Determine the (X, Y) coordinate at the center of the cell enclosing the given text.  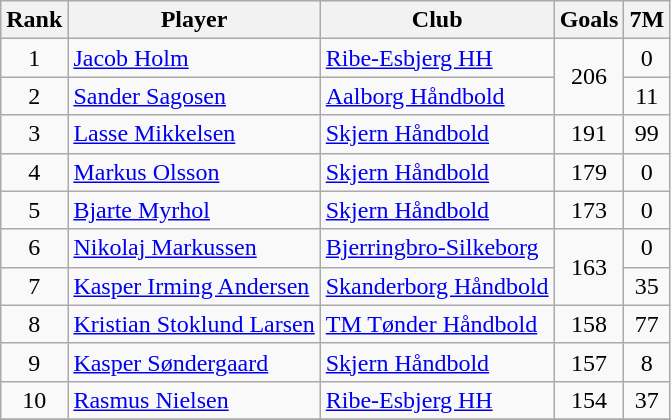
158 (589, 324)
Kasper Irming Andersen (194, 286)
35 (647, 286)
Bjarte Myrhol (194, 210)
191 (589, 134)
99 (647, 134)
7M (647, 20)
1 (34, 58)
Sander Sagosen (194, 96)
77 (647, 324)
Nikolaj Markussen (194, 248)
37 (647, 400)
154 (589, 400)
Kasper Søndergaard (194, 362)
Rasmus Nielsen (194, 400)
Aalborg Håndbold (437, 96)
9 (34, 362)
157 (589, 362)
163 (589, 267)
11 (647, 96)
Markus Olsson (194, 172)
5 (34, 210)
10 (34, 400)
Kristian Stoklund Larsen (194, 324)
Goals (589, 20)
Player (194, 20)
179 (589, 172)
Bjerringbro-Silkeborg (437, 248)
Rank (34, 20)
3 (34, 134)
4 (34, 172)
6 (34, 248)
TM Tønder Håndbold (437, 324)
Lasse Mikkelsen (194, 134)
Club (437, 20)
206 (589, 77)
2 (34, 96)
Skanderborg Håndbold (437, 286)
Jacob Holm (194, 58)
7 (34, 286)
173 (589, 210)
